Return (x, y) of the center of cell containing provided text 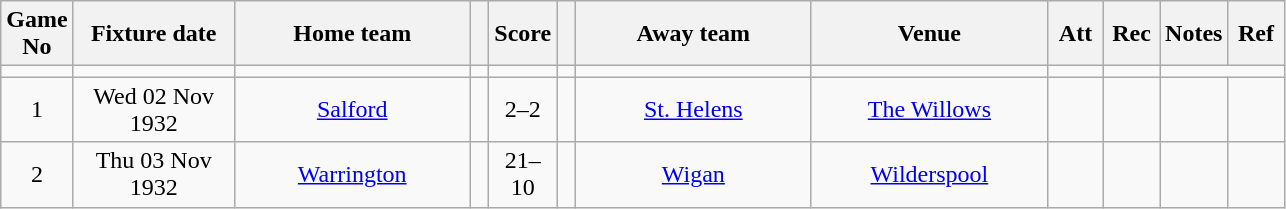
Warrington (352, 174)
21–10 (523, 174)
Game No (37, 34)
Notes (1194, 34)
Ref (1256, 34)
Wigan (693, 174)
Rec (1132, 34)
Wilderspool (929, 174)
2–2 (523, 110)
Wed 02 Nov 1932 (154, 110)
St. Helens (693, 110)
Thu 03 Nov 1932 (154, 174)
Home team (352, 34)
Venue (929, 34)
Away team (693, 34)
Score (523, 34)
1 (37, 110)
Salford (352, 110)
Fixture date (154, 34)
Att (1075, 34)
2 (37, 174)
The Willows (929, 110)
